Identify which cell holds the provided text, then report its (X, Y) central coordinate. 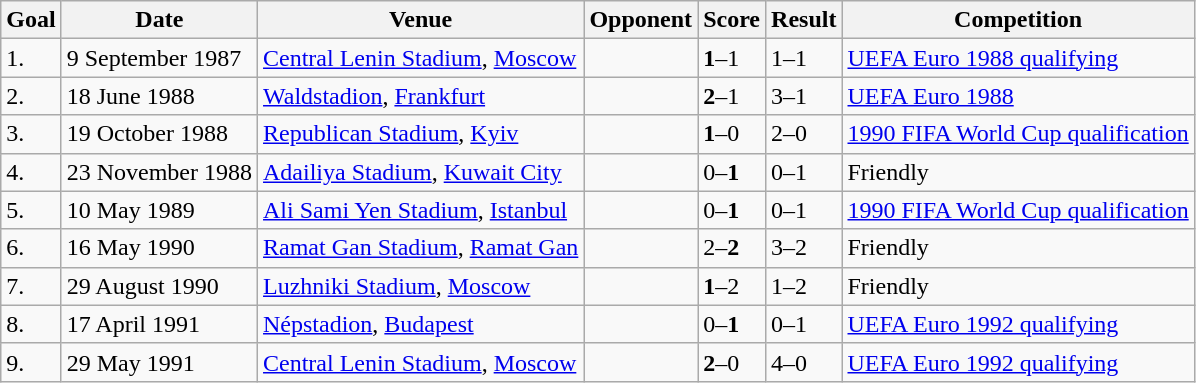
Népstadion, Budapest (421, 324)
Opponent (641, 20)
29 May 1991 (159, 362)
17 April 1991 (159, 324)
16 May 1990 (159, 248)
10 May 1989 (159, 210)
18 June 1988 (159, 96)
23 November 1988 (159, 172)
Competition (1018, 20)
2–2 (732, 248)
UEFA Euro 1988 (1018, 96)
3. (31, 134)
9. (31, 362)
Ramat Gan Stadium, Ramat Gan (421, 248)
Goal (31, 20)
6. (31, 248)
2. (31, 96)
Venue (421, 20)
19 October 1988 (159, 134)
5. (31, 210)
29 August 1990 (159, 286)
Republican Stadium, Kyiv (421, 134)
7. (31, 286)
Adailiya Stadium, Kuwait City (421, 172)
8. (31, 324)
Score (732, 20)
Date (159, 20)
Waldstadion, Frankfurt (421, 96)
Luzhniki Stadium, Moscow (421, 286)
Ali Sami Yen Stadium, Istanbul (421, 210)
UEFA Euro 1988 qualifying (1018, 58)
4–0 (804, 362)
4. (31, 172)
3–1 (804, 96)
1–0 (732, 134)
1. (31, 58)
Result (804, 20)
3–2 (804, 248)
2–1 (732, 96)
9 September 1987 (159, 58)
